Search for the cell housing the specified text and yield its (x, y) center coordinate. 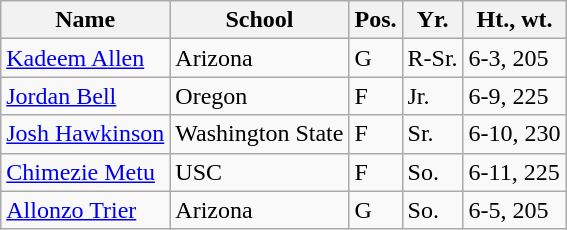
6-11, 225 (514, 172)
Ht., wt. (514, 20)
Jr. (432, 96)
USC (260, 172)
School (260, 20)
R-Sr. (432, 58)
6-10, 230 (514, 134)
Oregon (260, 96)
Pos. (376, 20)
Allonzo Trier (86, 210)
Washington State (260, 134)
Name (86, 20)
6-5, 205 (514, 210)
6-9, 225 (514, 96)
Kadeem Allen (86, 58)
Jordan Bell (86, 96)
Josh Hawkinson (86, 134)
Sr. (432, 134)
Chimezie Metu (86, 172)
6-3, 205 (514, 58)
Yr. (432, 20)
